Return the [x, y] coordinate for the center point of the cell that contains the specified text.  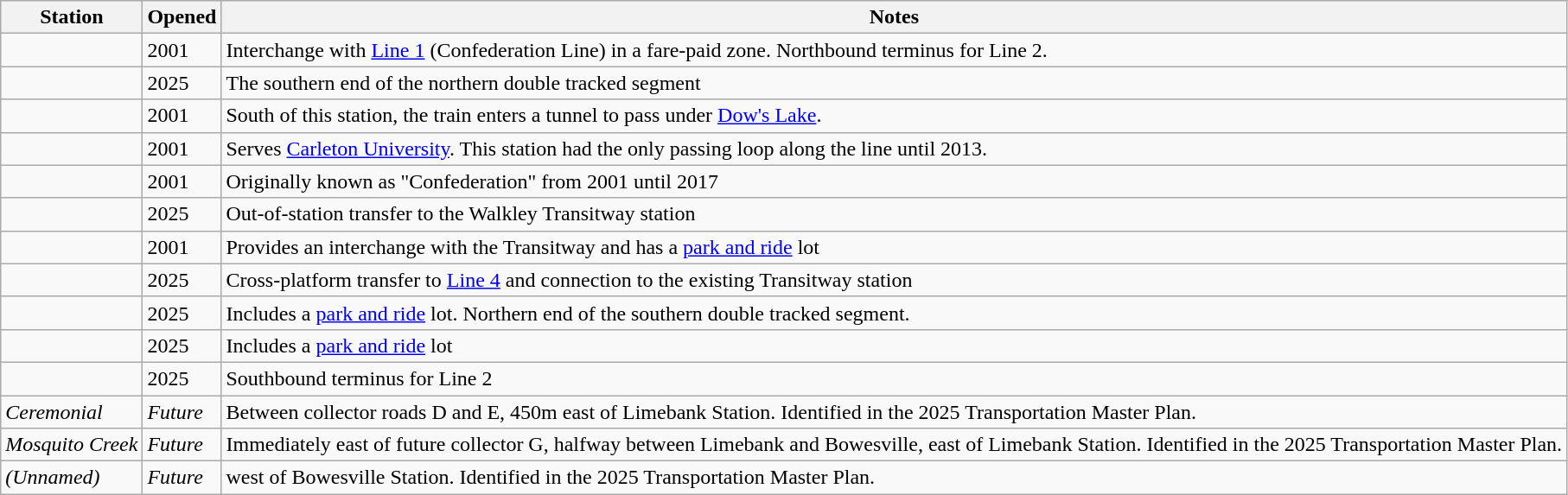
South of this station, the train enters a tunnel to pass under Dow's Lake. [894, 116]
Originally known as "Confederation" from 2001 until 2017 [894, 181]
Out-of-station transfer to the Walkley Transitway station [894, 214]
(Unnamed) [72, 478]
west of Bowesville Station. Identified in the 2025 Transportation Master Plan. [894, 478]
Provides an interchange with the Transitway and has a park and ride lot [894, 247]
Interchange with Line 1 (Confederation Line) in a fare-paid zone. Northbound terminus for Line 2. [894, 50]
Includes a park and ride lot. Northern end of the southern double tracked segment. [894, 313]
Between collector roads D and E, 450m east of Limebank Station. Identified in the 2025 Transportation Master Plan. [894, 412]
Serves Carleton University. This station had the only passing loop along the line until 2013. [894, 149]
Cross-platform transfer to Line 4 and connection to the existing Transitway station [894, 280]
Notes [894, 17]
Mosquito Creek [72, 445]
Includes a park and ride lot [894, 346]
Southbound terminus for Line 2 [894, 378]
The southern end of the northern double tracked segment [894, 83]
Station [72, 17]
Ceremonial [72, 412]
Opened [182, 17]
